Output the (X, Y) coordinate of the center of the cell containing the given text.  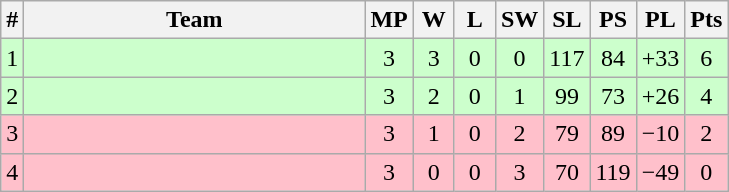
PL (660, 20)
# (12, 20)
6 (706, 58)
Pts (706, 20)
SL (567, 20)
79 (567, 134)
73 (613, 96)
70 (567, 172)
−49 (660, 172)
99 (567, 96)
SW (519, 20)
−10 (660, 134)
84 (613, 58)
+26 (660, 96)
89 (613, 134)
W (434, 20)
Team (194, 20)
L (474, 20)
MP (389, 20)
117 (567, 58)
PS (613, 20)
+33 (660, 58)
119 (613, 172)
